Find where the given text appears and provide that cell's center as (x, y) coordinate. 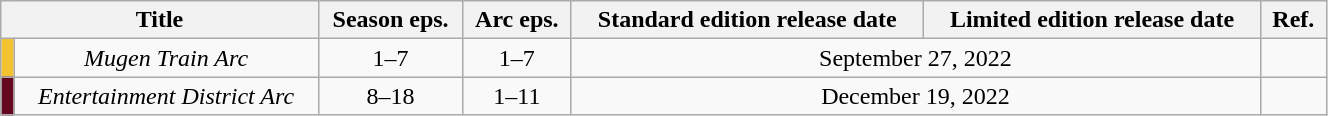
September 27, 2022 (916, 58)
Season eps. (390, 20)
Limited edition release date (1092, 20)
Arc eps. (517, 20)
Mugen Train Arc (166, 58)
December 19, 2022 (916, 96)
Title (160, 20)
Entertainment District Arc (166, 96)
Ref. (1293, 20)
8–18 (390, 96)
Standard edition release date (748, 20)
1–11 (517, 96)
